Find where the given text appears and provide that cell's center as (X, Y) coordinate. 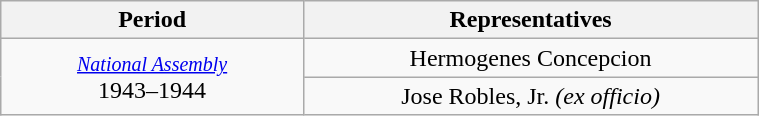
Hermogenes Concepcion (530, 58)
Jose Robles, Jr. (ex officio) (530, 96)
National Assembly1943–1944 (152, 77)
Period (152, 20)
Representatives (530, 20)
